Extract the (X, Y) coordinate from the center of the cell holding the provided text.  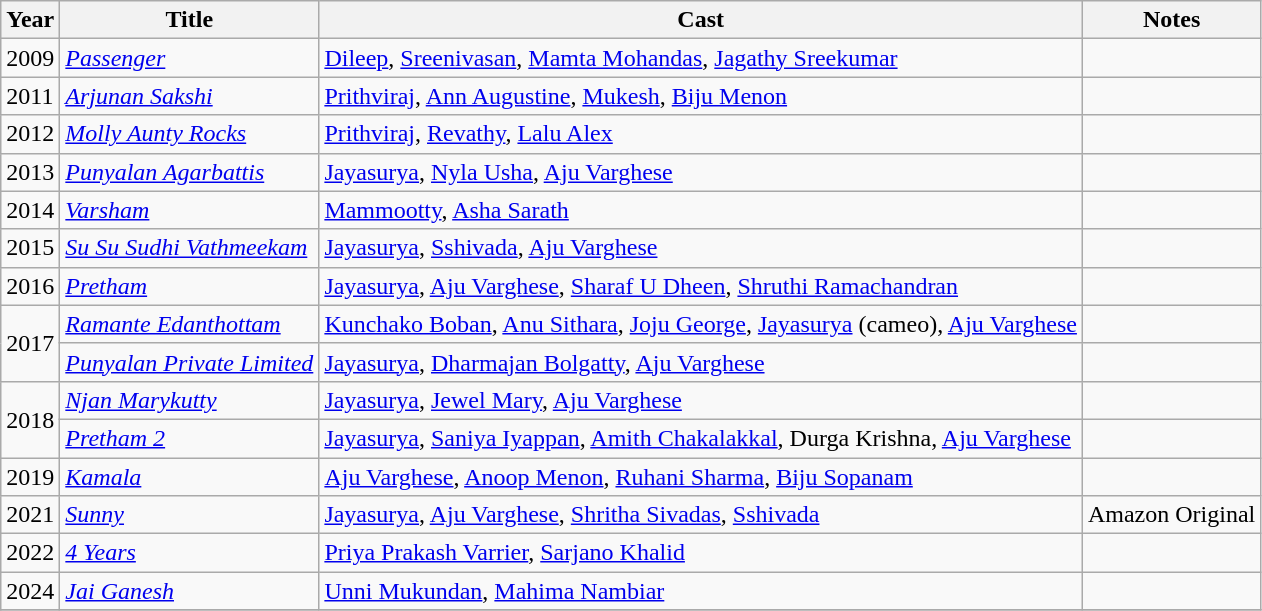
Cast (701, 20)
2013 (30, 172)
2019 (30, 477)
Jayasurya, Sshivada, Aju Varghese (701, 248)
2017 (30, 343)
Amazon Original (1171, 515)
Jai Ganesh (190, 591)
2018 (30, 419)
2015 (30, 248)
2014 (30, 210)
2012 (30, 134)
Jayasurya, Nyla Usha, Aju Varghese (701, 172)
Jayasurya, Aju Varghese, Shritha Sivadas, Sshivada (701, 515)
2016 (30, 286)
Pretham (190, 286)
Prithviraj, Ann Augustine, Mukesh, Biju Menon (701, 96)
Jayasurya, Aju Varghese, Sharaf U Dheen, Shruthi Ramachandran (701, 286)
Aju Varghese, Anoop Menon, Ruhani Sharma, Biju Sopanam (701, 477)
2009 (30, 58)
Jayasurya, Dharmajan Bolgatty, Aju Varghese (701, 362)
Molly Aunty Rocks (190, 134)
Prithviraj, Revathy, Lalu Alex (701, 134)
4 Years (190, 553)
Arjunan Sakshi (190, 96)
Jayasurya, Saniya Iyappan, Amith Chakalakkal, Durga Krishna, Aju Varghese (701, 438)
2024 (30, 591)
Kamala (190, 477)
Ramante Edanthottam (190, 324)
Dileep, Sreenivasan, Mamta Mohandas, Jagathy Sreekumar (701, 58)
2011 (30, 96)
Njan Marykutty (190, 400)
Mammootty, Asha Sarath (701, 210)
Su Su Sudhi Vathmeekam (190, 248)
Punyalan Agarbattis (190, 172)
Passenger (190, 58)
Pretham 2 (190, 438)
Kunchako Boban, Anu Sithara, Joju George, Jayasurya (cameo), Aju Varghese (701, 324)
Notes (1171, 20)
Year (30, 20)
Sunny (190, 515)
Jayasurya, Jewel Mary, Aju Varghese (701, 400)
Unni Mukundan, Mahima Nambiar (701, 591)
Punyalan Private Limited (190, 362)
2022 (30, 553)
2021 (30, 515)
Varsham (190, 210)
Priya Prakash Varrier, Sarjano Khalid (701, 553)
Title (190, 20)
